Detect which cell encompasses the target text, then output its [X, Y] center coordinate. 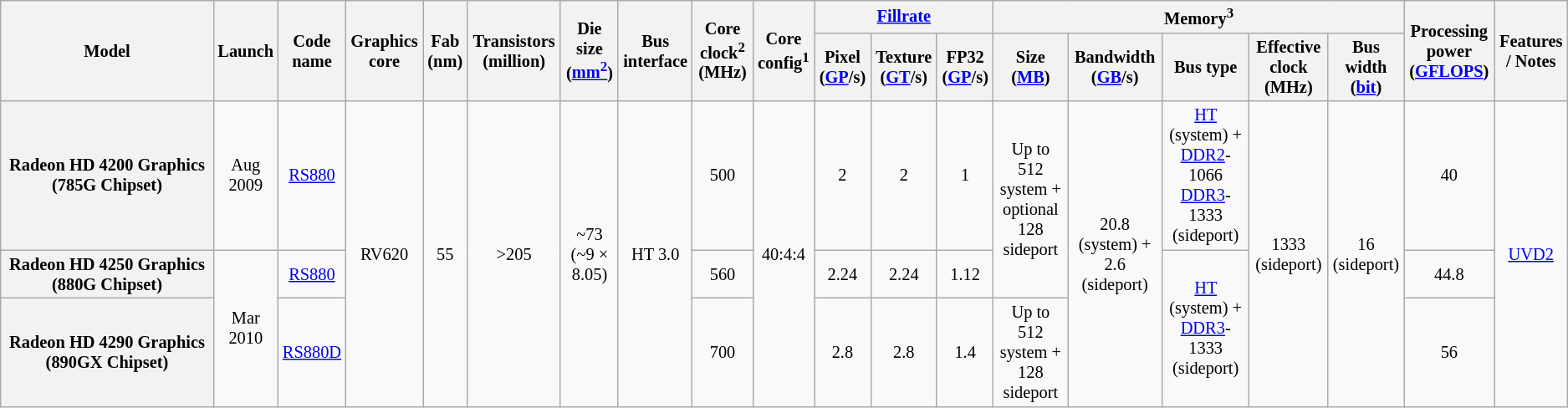
Features / Notes [1531, 50]
>205 [513, 254]
Bus width (bit) [1366, 67]
Die size (mm2) [589, 50]
Effective clock (MHz) [1289, 67]
Size (MB) [1030, 67]
Memory3 [1199, 17]
40 [1448, 176]
Model [107, 50]
Aug 2009 [246, 176]
Radeon HD 4250 Graphics (880G Chipset) [107, 274]
Core config1 [784, 50]
Up to 512 system + optional 128 sideport [1030, 199]
RS880D [311, 352]
FP32 (GP/s) [965, 67]
HT (system) + DDR3-1333 (sideport) [1206, 328]
40:4:4 [784, 254]
Graphics core [385, 50]
20.8 (system) + 2.6 (sideport) [1116, 254]
Core clock2 (MHz) [723, 50]
Radeon HD 4290 Graphics (890GX Chipset) [107, 352]
56 [1448, 352]
HT 3.0 [655, 254]
Up to 512 system + 128 sideport [1030, 352]
55 [445, 254]
Radeon HD 4200 Graphics (785G Chipset) [107, 176]
1.4 [965, 352]
Code name [311, 50]
Bandwidth (GB/s) [1116, 67]
500 [723, 176]
UVD2 [1531, 254]
560 [723, 274]
700 [723, 352]
Transistors (million) [513, 50]
16 (sideport) [1366, 254]
Fab (nm) [445, 50]
Mar 2010 [246, 328]
44.8 [1448, 274]
Bus type [1206, 67]
HT (system) + DDR2-1066 DDR3-1333 (sideport) [1206, 176]
1333 (sideport) [1289, 254]
1 [965, 176]
Fillrate [904, 17]
RV620 [385, 254]
~73 (~9 × 8.05) [589, 254]
Launch [246, 50]
1.12 [965, 274]
Bus interface [655, 50]
Processing power(GFLOPS) [1448, 50]
Texture (GT/s) [903, 67]
Pixel (GP/s) [843, 67]
